Determine the [X, Y] coordinate at the center of the cell enclosing the given text.  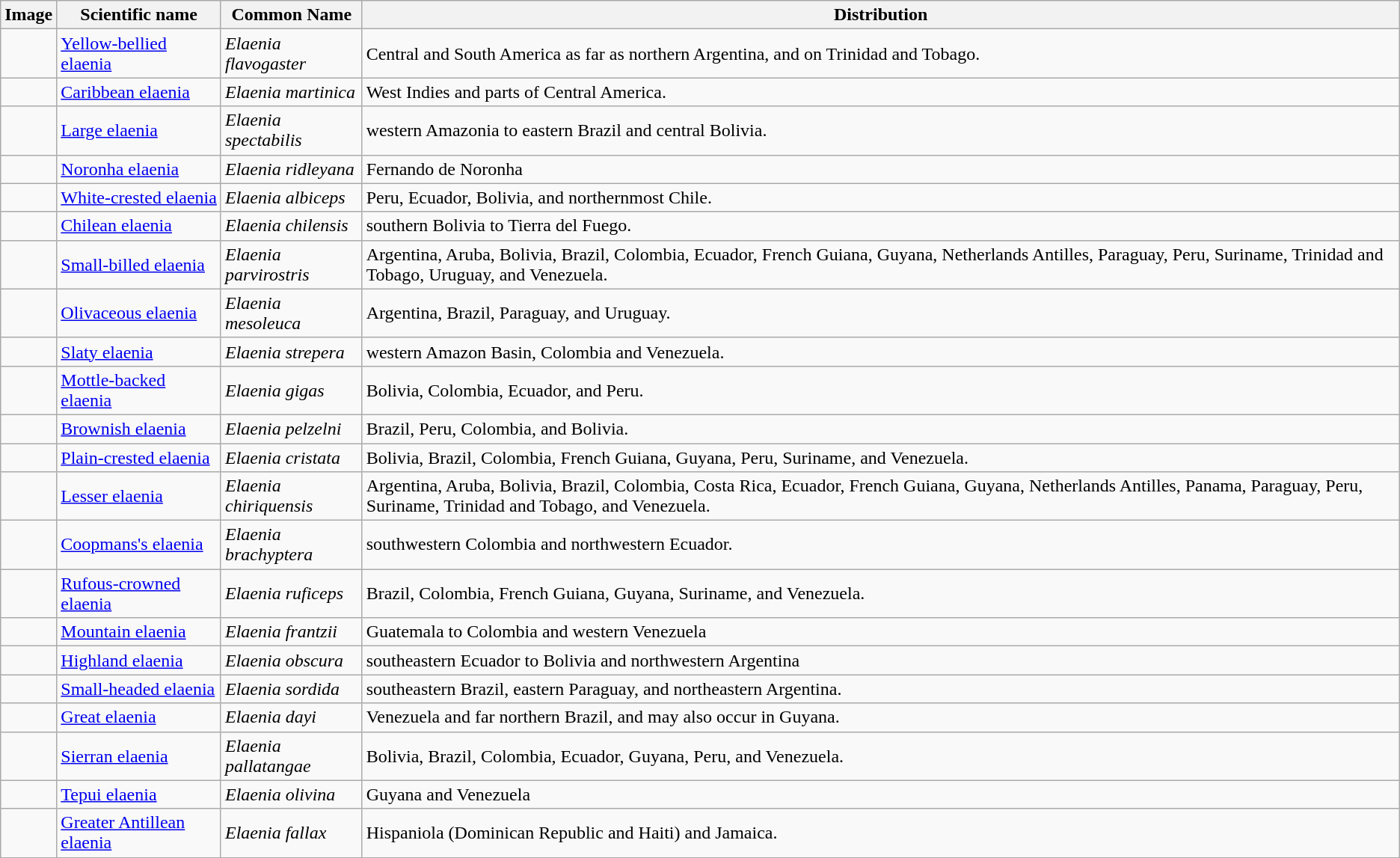
Guyana and Venezuela [881, 794]
southeastern Ecuador to Bolivia and northwestern Argentina [881, 661]
Brazil, Colombia, French Guiana, Guyana, Suriname, and Venezuela. [881, 594]
Elaenia ridleyana [292, 169]
Elaenia ruficeps [292, 594]
Elaenia fallax [292, 833]
Scientific name [139, 15]
Caribbean elaenia [139, 92]
Noronha elaenia [139, 169]
Elaenia cristata [292, 457]
Common Name [292, 15]
Lesser elaenia [139, 497]
Elaenia strepera [292, 352]
Elaenia gigas [292, 390]
Brazil, Peru, Colombia, and Bolivia. [881, 429]
Venezuela and far northern Brazil, and may also occur in Guyana. [881, 717]
Distribution [881, 15]
Argentina, Brazil, Paraguay, and Uruguay. [881, 313]
western Amazon Basin, Colombia and Venezuela. [881, 352]
Chilean elaenia [139, 226]
Elaenia olivina [292, 794]
Elaenia obscura [292, 661]
Elaenia chilensis [292, 226]
Elaenia pelzelni [292, 429]
Small-billed elaenia [139, 265]
Olivaceous elaenia [139, 313]
Elaenia flavogaster [292, 54]
Elaenia spectabilis [292, 130]
Elaenia frantzii [292, 632]
Bolivia, Brazil, Colombia, French Guiana, Guyana, Peru, Suriname, and Venezuela. [881, 457]
Great elaenia [139, 717]
Greater Antillean elaenia [139, 833]
Elaenia chiriquensis [292, 497]
Bolivia, Colombia, Ecuador, and Peru. [881, 390]
Peru, Ecuador, Bolivia, and northernmost Chile. [881, 197]
Small-headed elaenia [139, 689]
southern Bolivia to Tierra del Fuego. [881, 226]
southwestern Colombia and northwestern Ecuador. [881, 545]
Bolivia, Brazil, Colombia, Ecuador, Guyana, Peru, and Venezuela. [881, 756]
western Amazonia to eastern Brazil and central Bolivia. [881, 130]
Elaenia pallatangae [292, 756]
Coopmans's elaenia [139, 545]
White-crested elaenia [139, 197]
southeastern Brazil, eastern Paraguay, and northeastern Argentina. [881, 689]
Large elaenia [139, 130]
Elaenia parvirostris [292, 265]
Hispaniola (Dominican Republic and Haiti) and Jamaica. [881, 833]
Tepui elaenia [139, 794]
Image [28, 15]
Elaenia dayi [292, 717]
Mountain elaenia [139, 632]
Sierran elaenia [139, 756]
Brownish elaenia [139, 429]
Slaty elaenia [139, 352]
Elaenia albiceps [292, 197]
Central and South America as far as northern Argentina, and on Trinidad and Tobago. [881, 54]
Elaenia sordida [292, 689]
Guatemala to Colombia and western Venezuela [881, 632]
Plain-crested elaenia [139, 457]
West Indies and parts of Central America. [881, 92]
Elaenia brachyptera [292, 545]
Highland elaenia [139, 661]
Fernando de Noronha [881, 169]
Rufous-crowned elaenia [139, 594]
Mottle-backed elaenia [139, 390]
Elaenia mesoleuca [292, 313]
Yellow-bellied elaenia [139, 54]
Elaenia martinica [292, 92]
